From the cell containing the given text, extract its center point as (X, Y) coordinate. 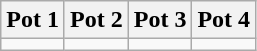
Pot 2 (96, 20)
Pot 4 (224, 20)
Pot 1 (33, 20)
Pot 3 (160, 20)
